Provide the (x, y) coordinate of the cell's center where the given text is located.  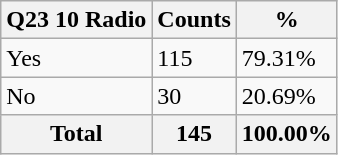
Yes (76, 58)
Counts (194, 20)
Q23 10 Radio (76, 20)
Total (76, 134)
% (286, 20)
145 (194, 134)
79.31% (286, 58)
100.00% (286, 134)
No (76, 96)
30 (194, 96)
20.69% (286, 96)
115 (194, 58)
